Return the (x, y) coordinate for the center point of the cell that contains the specified text.  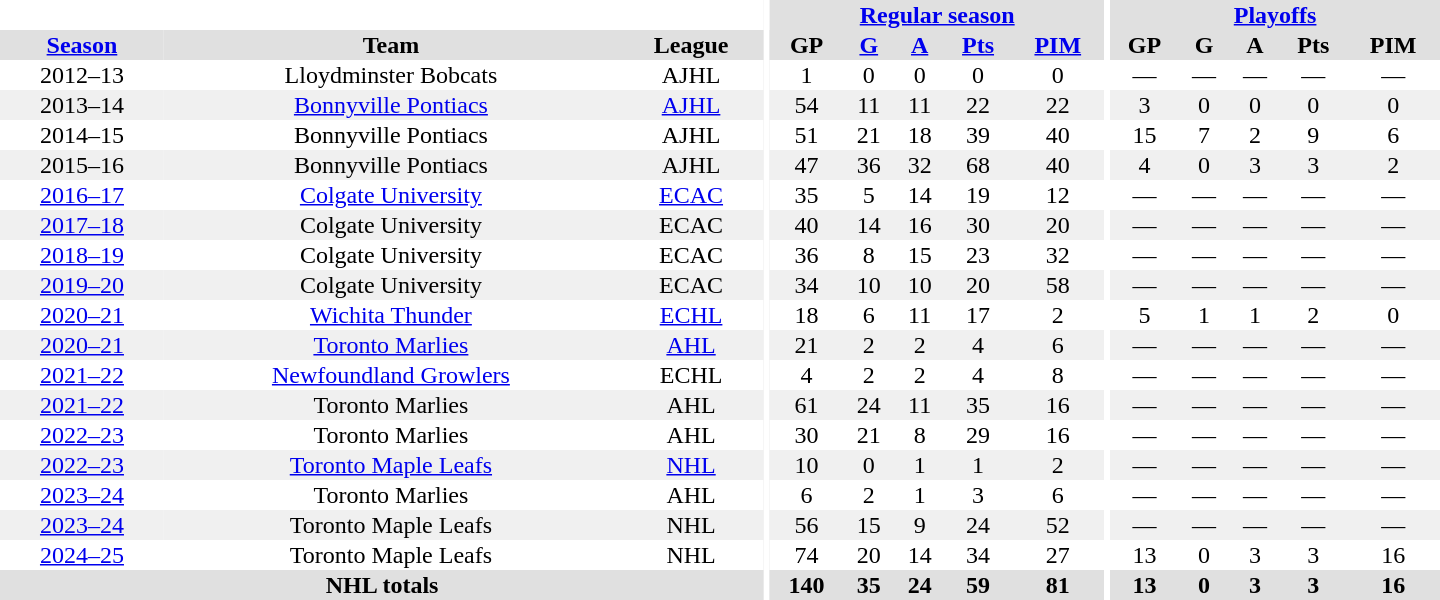
29 (978, 435)
51 (806, 135)
68 (978, 165)
2015–16 (82, 165)
2019–20 (82, 285)
74 (806, 555)
17 (978, 315)
61 (806, 405)
23 (978, 255)
19 (978, 195)
Playoffs (1275, 15)
54 (806, 105)
58 (1058, 285)
2016–17 (82, 195)
56 (806, 525)
7 (1204, 135)
2017–18 (82, 225)
Team (391, 45)
NHL totals (382, 585)
2012–13 (82, 75)
39 (978, 135)
81 (1058, 585)
47 (806, 165)
52 (1058, 525)
2013–14 (82, 105)
59 (978, 585)
27 (1058, 555)
Regular season (938, 15)
Lloydminster Bobcats (391, 75)
League (691, 45)
2018–19 (82, 255)
2014–15 (82, 135)
Season (82, 45)
12 (1058, 195)
Wichita Thunder (391, 315)
140 (806, 585)
2024–25 (82, 555)
Newfoundland Growlers (391, 375)
